Scan for the cell matching the given text and deliver its [X, Y] coordinate at center. 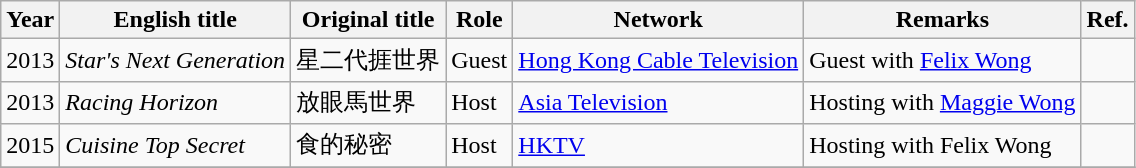
放眼馬世界 [368, 102]
HKTV [658, 146]
Original title [368, 20]
Network [658, 20]
Racing Horizon [176, 102]
Cuisine Top Secret [176, 146]
Star's Next Generation [176, 60]
Ref. [1108, 20]
食的秘密 [368, 146]
Hong Kong Cable Television [658, 60]
Hosting with Felix Wong [942, 146]
Year [30, 20]
Hosting with Maggie Wong [942, 102]
Remarks [942, 20]
2015 [30, 146]
Guest with Felix Wong [942, 60]
English title [176, 20]
Guest [480, 60]
Asia Television [658, 102]
星二代捱世界 [368, 60]
Role [480, 20]
